Locate the cell with the specified text and output its [x, y] center coordinate. 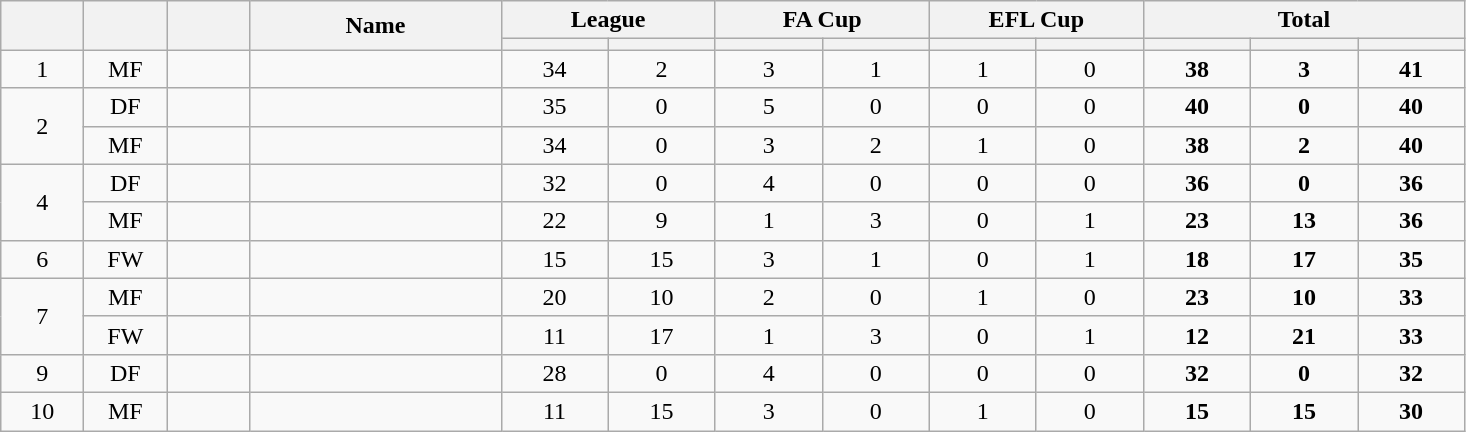
41 [1412, 69]
12 [1196, 335]
20 [554, 297]
22 [554, 221]
18 [1196, 259]
Name [376, 26]
21 [1304, 335]
6 [42, 259]
5 [768, 107]
30 [1412, 411]
League [608, 20]
13 [1304, 221]
Total [1304, 20]
EFL Cup [1036, 20]
28 [554, 373]
7 [42, 316]
FA Cup [822, 20]
